Determine the [X, Y] coordinate at the center of the cell enclosing the given text.  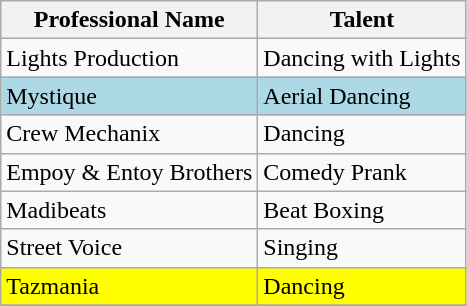
Empoy & Entoy Brothers [130, 172]
Comedy Prank [362, 172]
Aerial Dancing [362, 96]
Street Voice [130, 248]
Tazmania [130, 286]
Crew Mechanix [130, 134]
Lights Production [130, 58]
Dancing with Lights [362, 58]
Mystique [130, 96]
Talent [362, 20]
Singing [362, 248]
Beat Boxing [362, 210]
Madibeats [130, 210]
Professional Name [130, 20]
